Return (x, y) of the center of cell containing provided text 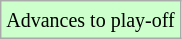
Advances to play-off (90, 20)
